From the cell containing the given text, extract its center point as [X, Y] coordinate. 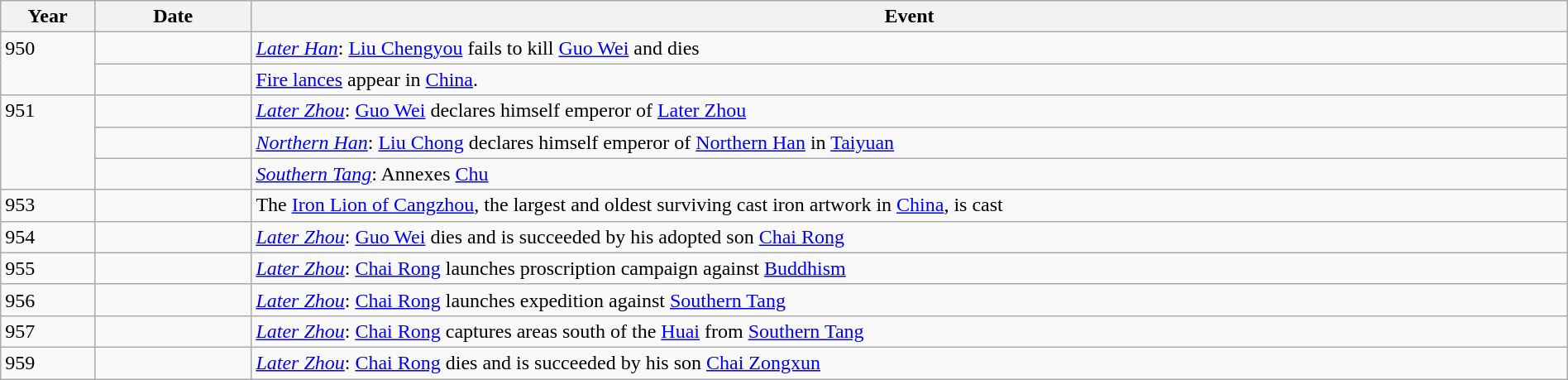
Later Zhou: Chai Rong captures areas south of the Huai from Southern Tang [910, 331]
Later Zhou: Chai Rong launches proscription campaign against Buddhism [910, 268]
956 [48, 300]
955 [48, 268]
Later Zhou: Chai Rong launches expedition against Southern Tang [910, 300]
Date [172, 17]
Northern Han: Liu Chong declares himself emperor of Northern Han in Taiyuan [910, 142]
Year [48, 17]
Southern Tang: Annexes Chu [910, 174]
Later Zhou: Guo Wei dies and is succeeded by his adopted son Chai Rong [910, 237]
953 [48, 205]
The Iron Lion of Cangzhou, the largest and oldest surviving cast iron artwork in China, is cast [910, 205]
Later Han: Liu Chengyou fails to kill Guo Wei and dies [910, 48]
Later Zhou: Chai Rong dies and is succeeded by his son Chai Zongxun [910, 363]
957 [48, 331]
950 [48, 64]
Fire lances appear in China. [910, 79]
951 [48, 142]
959 [48, 363]
Event [910, 17]
954 [48, 237]
Later Zhou: Guo Wei declares himself emperor of Later Zhou [910, 111]
